Provide the (X, Y) coordinate of the cell's center where the given text is located.  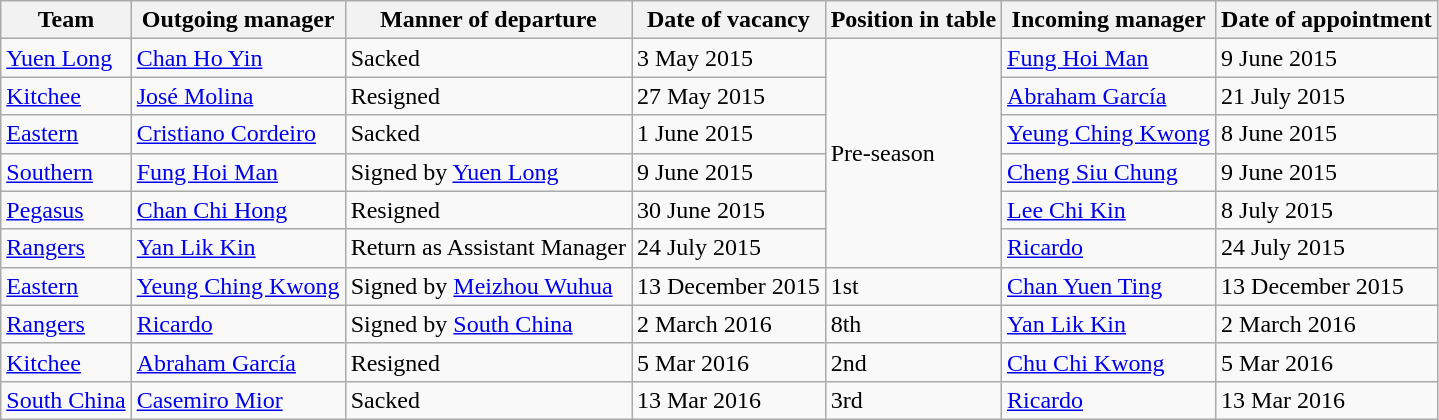
Cristiano Cordeiro (238, 134)
21 July 2015 (1327, 96)
Signed by Meizhou Wuhua (488, 286)
Manner of departure (488, 20)
Southern (66, 172)
8 June 2015 (1327, 134)
1st (913, 286)
Chu Chi Kwong (1109, 362)
Yuen Long (66, 58)
Pre-season (913, 153)
Outgoing manager (238, 20)
Date of vacancy (729, 20)
30 June 2015 (729, 210)
Signed by Yuen Long (488, 172)
Position in table (913, 20)
Chan Ho Yin (238, 58)
South China (66, 400)
27 May 2015 (729, 96)
Lee Chi Kin (1109, 210)
Return as Assistant Manager (488, 248)
3rd (913, 400)
Date of appointment (1327, 20)
Chan Yuen Ting (1109, 286)
Cheng Siu Chung (1109, 172)
Casemiro Mior (238, 400)
Incoming manager (1109, 20)
Chan Chi Hong (238, 210)
8th (913, 324)
8 July 2015 (1327, 210)
Team (66, 20)
1 June 2015 (729, 134)
2nd (913, 362)
3 May 2015 (729, 58)
José Molina (238, 96)
Pegasus (66, 210)
Signed by South China (488, 324)
